Provide the [X, Y] coordinate of the cell's center where the given text is located.  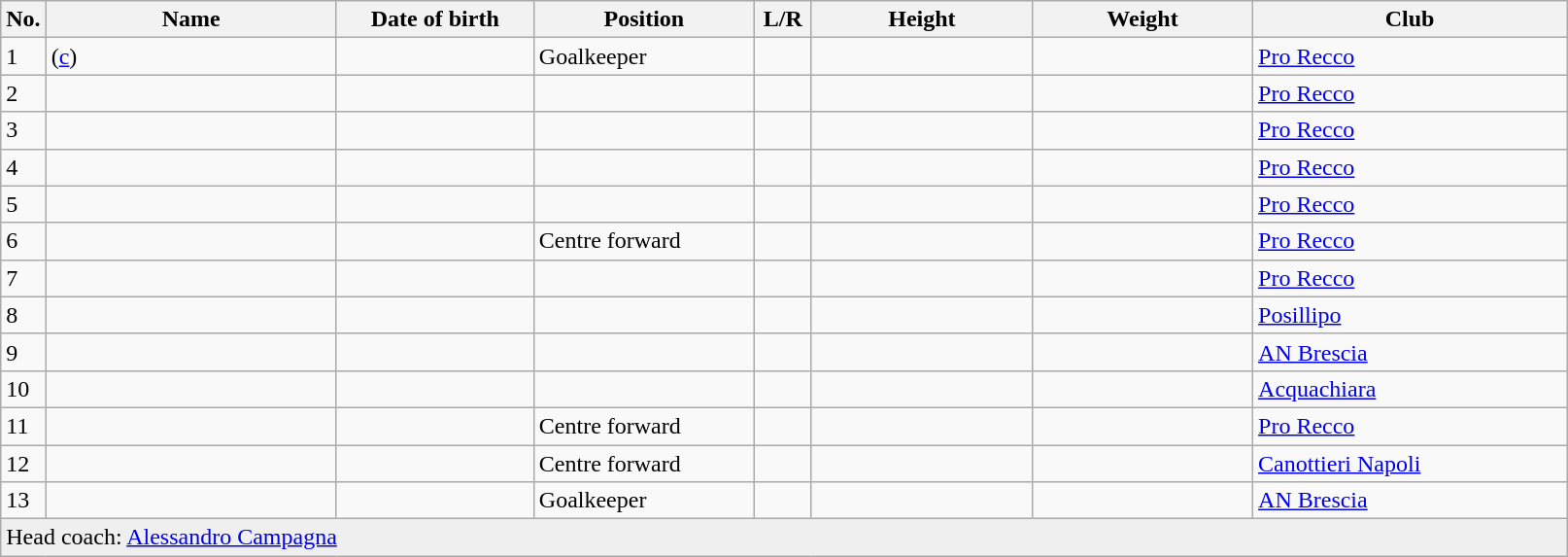
Acquachiara [1411, 389]
6 [23, 241]
11 [23, 426]
Height [921, 19]
No. [23, 19]
5 [23, 204]
2 [23, 93]
L/R [783, 19]
12 [23, 464]
Name [190, 19]
Posillipo [1411, 315]
1 [23, 56]
4 [23, 167]
Date of birth [435, 19]
10 [23, 389]
Position [643, 19]
Canottieri Napoli [1411, 464]
7 [23, 278]
Club [1411, 19]
3 [23, 130]
8 [23, 315]
(c) [190, 56]
Weight [1142, 19]
Head coach: Alessandro Campagna [784, 538]
9 [23, 352]
13 [23, 501]
